Locate the cell with the specified text and output its [x, y] center coordinate. 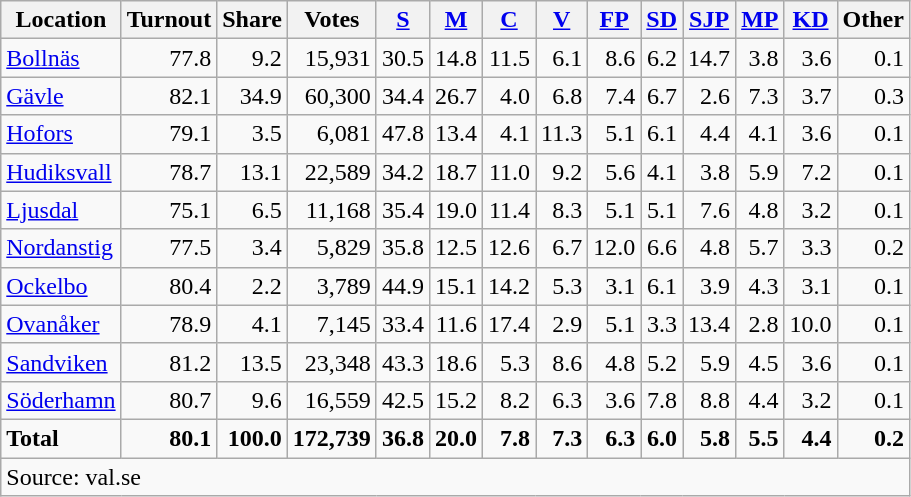
3.5 [252, 134]
Share [252, 20]
75.1 [169, 210]
Source: val.se [456, 477]
Ljusdal [61, 210]
Sandviken [61, 362]
77.8 [169, 58]
12.6 [510, 248]
34.4 [402, 96]
7.6 [710, 210]
6.5 [252, 210]
Votes [332, 20]
7,145 [332, 324]
6.0 [662, 438]
14.7 [710, 58]
Bollnäs [61, 58]
Ovanåker [61, 324]
172,739 [332, 438]
42.5 [402, 400]
Nordanstig [61, 248]
Hofors [61, 134]
Total [61, 438]
10.0 [810, 324]
Ockelbo [61, 286]
43.3 [402, 362]
22,589 [332, 172]
60,300 [332, 96]
47.8 [402, 134]
2.9 [562, 324]
3.7 [810, 96]
8.8 [710, 400]
C [510, 20]
11.6 [456, 324]
35.4 [402, 210]
15,931 [332, 58]
14.2 [510, 286]
12.0 [614, 248]
100.0 [252, 438]
11.4 [510, 210]
6.2 [662, 58]
11,168 [332, 210]
23,348 [332, 362]
4.0 [510, 96]
16,559 [332, 400]
M [456, 20]
7.4 [614, 96]
80.1 [169, 438]
80.7 [169, 400]
8.3 [562, 210]
6.8 [562, 96]
78.7 [169, 172]
3,789 [332, 286]
SD [662, 20]
5.8 [710, 438]
6.6 [662, 248]
MP [760, 20]
2.6 [710, 96]
19.0 [456, 210]
18.6 [456, 362]
11.5 [510, 58]
80.4 [169, 286]
5.7 [760, 248]
Gävle [61, 96]
Söderhamn [61, 400]
20.0 [456, 438]
2.2 [252, 286]
79.1 [169, 134]
0.3 [873, 96]
82.1 [169, 96]
34.2 [402, 172]
7.2 [810, 172]
8.2 [510, 400]
12.5 [456, 248]
5,829 [332, 248]
11.3 [562, 134]
15.1 [456, 286]
5.5 [760, 438]
30.5 [402, 58]
4.3 [760, 286]
15.2 [456, 400]
S [402, 20]
77.5 [169, 248]
2.8 [760, 324]
KD [810, 20]
35.8 [402, 248]
3.4 [252, 248]
13.5 [252, 362]
Location [61, 20]
11.0 [510, 172]
17.4 [510, 324]
34.9 [252, 96]
33.4 [402, 324]
14.8 [456, 58]
18.7 [456, 172]
6,081 [332, 134]
3.9 [710, 286]
26.7 [456, 96]
81.2 [169, 362]
9.6 [252, 400]
Hudiksvall [61, 172]
Turnout [169, 20]
5.6 [614, 172]
4.5 [760, 362]
78.9 [169, 324]
5.2 [662, 362]
SJP [710, 20]
36.8 [402, 438]
Other [873, 20]
13.1 [252, 172]
44.9 [402, 286]
FP [614, 20]
V [562, 20]
